Determine the (X, Y) coordinate at the center of the cell enclosing the given text.  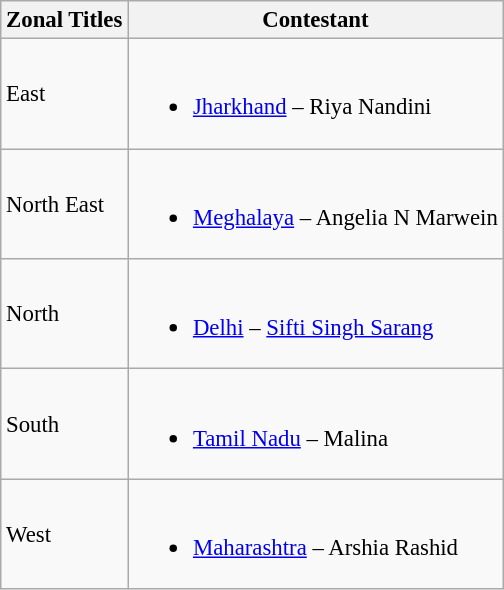
West (64, 534)
North (64, 314)
Jharkhand – Riya Nandini (316, 94)
South (64, 424)
Maharashtra – Arshia Rashid (316, 534)
Zonal Titles (64, 20)
Tamil Nadu – Malina (316, 424)
Delhi – Sifti Singh Sarang (316, 314)
North East (64, 204)
East (64, 94)
Meghalaya – Angelia N Marwein (316, 204)
Contestant (316, 20)
